Detect which cell encompasses the target text, then output its (x, y) center coordinate. 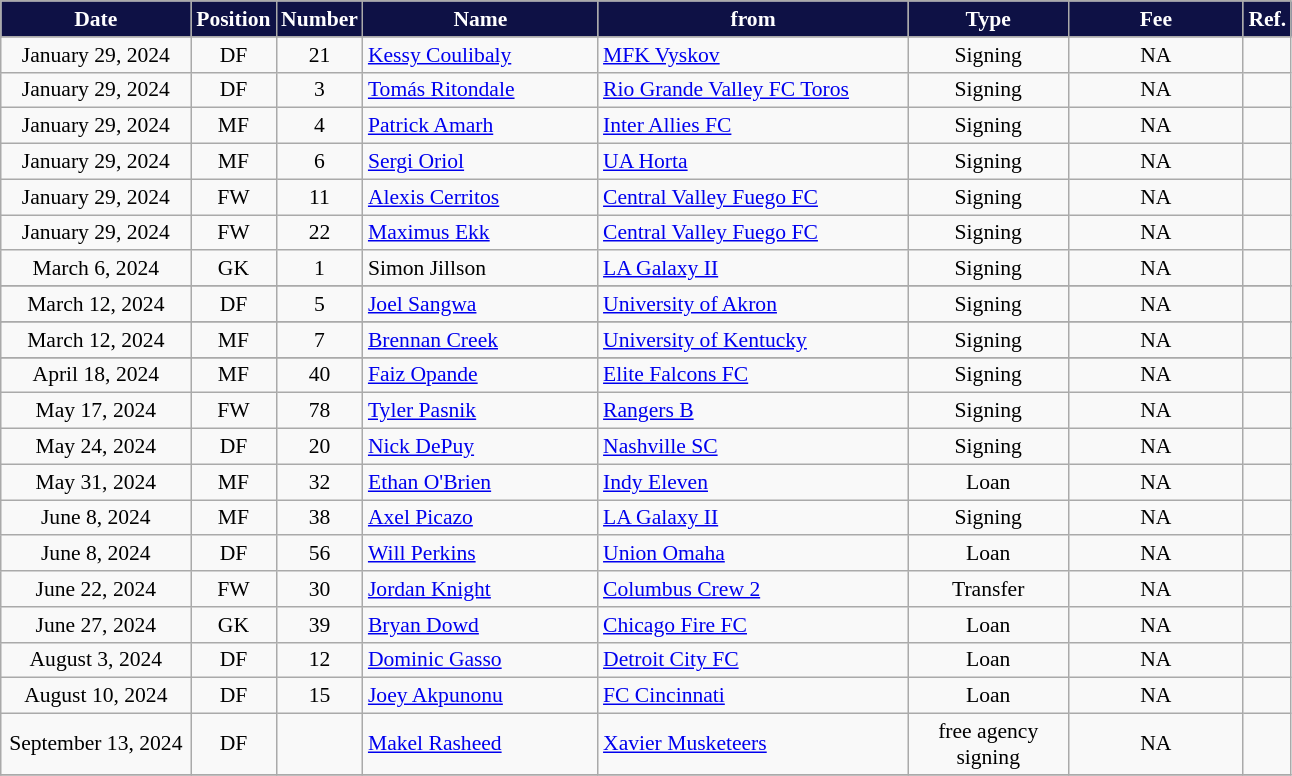
Fee (1156, 19)
Tomás Ritondale (480, 90)
May 17, 2024 (96, 411)
Will Perkins (480, 554)
Name (480, 19)
May 31, 2024 (96, 482)
MFK Vyskov (753, 55)
University of Kentucky (753, 340)
Chicago Fire FC (753, 625)
Jordan Knight (480, 589)
20 (320, 447)
UA Horta (753, 162)
Nashville SC (753, 447)
August 3, 2024 (96, 660)
5 (320, 304)
Joey Akpunonu (480, 696)
from (753, 19)
Simon Jillson (480, 269)
September 13, 2024 (96, 744)
Date (96, 19)
May 24, 2024 (96, 447)
Sergi Oriol (480, 162)
Columbus Crew 2 (753, 589)
Ethan O'Brien (480, 482)
6 (320, 162)
Kessy Coulibaly (480, 55)
Elite Falcons FC (753, 375)
30 (320, 589)
40 (320, 375)
21 (320, 55)
Faiz Opande (480, 375)
Union Omaha (753, 554)
Bryan Dowd (480, 625)
38 (320, 518)
Makel Rasheed (480, 744)
Patrick Amarh (480, 126)
22 (320, 233)
Detroit City FC (753, 660)
15 (320, 696)
Joel Sangwa (480, 304)
April 18, 2024 (96, 375)
Rio Grande Valley FC Toros (753, 90)
7 (320, 340)
Number (320, 19)
11 (320, 197)
Position (234, 19)
Dominic Gasso (480, 660)
32 (320, 482)
Maximus Ekk (480, 233)
June 27, 2024 (96, 625)
39 (320, 625)
Alexis Cerritos (480, 197)
Xavier Musketeers (753, 744)
Indy Eleven (753, 482)
56 (320, 554)
1 (320, 269)
Brennan Creek (480, 340)
June 22, 2024 (96, 589)
78 (320, 411)
August 10, 2024 (96, 696)
4 (320, 126)
Rangers B (753, 411)
Tyler Pasnik (480, 411)
Ref. (1267, 19)
3 (320, 90)
Axel Picazo (480, 518)
Inter Allies FC (753, 126)
FC Cincinnati (753, 696)
12 (320, 660)
University of Akron (753, 304)
Transfer (988, 589)
Nick DePuy (480, 447)
March 6, 2024 (96, 269)
free agency signing (988, 744)
Type (988, 19)
